Detect which cell encompasses the target text, then output its (x, y) center coordinate. 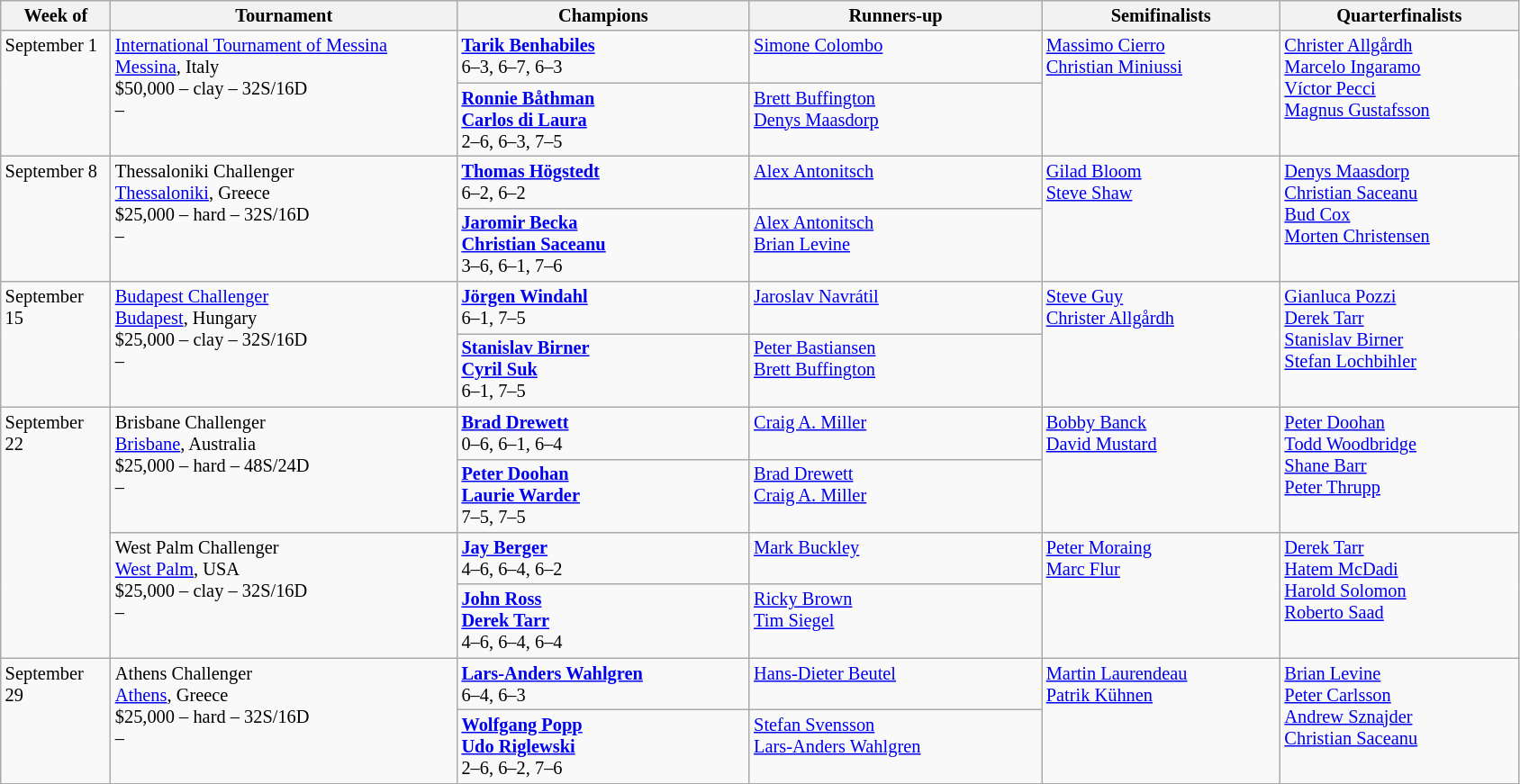
September 22 (56, 533)
Tarik Benhabiles 6–3, 6–7, 6–3 (603, 57)
International Tournament of MessinaMessina, Italy$50,000 – clay – 32S/16D – (285, 94)
Stefan Svensson Lars-Anders Wahlgren (895, 746)
Brad Drewett 0–6, 6–1, 6–4 (603, 433)
Alex Antonitsch Brian Levine (895, 245)
Jörgen Windahl 6–1, 7–5 (603, 308)
Mark Buckley (895, 558)
Jaromir Becka Christian Saceanu3–6, 6–1, 7–6 (603, 245)
Ricky Brown Tim Siegel (895, 621)
Hans-Dieter Beutel (895, 684)
Runners-up (895, 15)
Week of (56, 15)
Athens ChallengerAthens, Greece$25,000 – hard – 32S/16D – (285, 720)
Martin Laurendeau Patrik Kühnen (1162, 720)
Craig A. Miller (895, 433)
Brisbane ChallengerBrisbane, Australia$25,000 – hard – 48S/24D – (285, 470)
September 15 (56, 344)
Thomas Högstedt 6–2, 6–2 (603, 182)
Bobby Banck David Mustard (1162, 470)
Denys Maasdorp Christian Saceanu Bud Cox Morten Christensen (1399, 218)
Ronnie Båthman Carlos di Laura2–6, 6–3, 7–5 (603, 120)
Peter Doohan Todd Woodbridge Shane Barr Peter Thrupp (1399, 470)
Gilad Bloom Steve Shaw (1162, 218)
Steve Guy Christer Allgårdh (1162, 344)
September 1 (56, 94)
Brian Levine Peter Carlsson Andrew Sznajder Christian Saceanu (1399, 720)
John Ross Derek Tarr4–6, 6–4, 6–4 (603, 621)
West Palm ChallengerWest Palm, USA$25,000 – clay – 32S/16D – (285, 594)
Alex Antonitsch (895, 182)
Brad Drewett Craig A. Miller (895, 496)
Peter Moraing Marc Flur (1162, 594)
Budapest ChallengerBudapest, Hungary$25,000 – clay – 32S/16D – (285, 344)
Brett Buffington Denys Maasdorp (895, 120)
Peter Bastiansen Brett Buffington (895, 370)
Gianluca Pozzi Derek Tarr Stanislav Birner Stefan Lochbihler (1399, 344)
Peter Doohan Laurie Warder7–5, 7–5 (603, 496)
Tournament (285, 15)
September 29 (56, 720)
Derek Tarr Hatem McDadi Harold Solomon Roberto Saad (1399, 594)
Semifinalists (1162, 15)
Wolfgang Popp Udo Riglewski2–6, 6–2, 7–6 (603, 746)
Lars-Anders Wahlgren 6–4, 6–3 (603, 684)
Christer Allgårdh Marcelo Ingaramo Víctor Pecci Magnus Gustafsson (1399, 94)
Quarterfinalists (1399, 15)
Jaroslav Navrátil (895, 308)
Simone Colombo (895, 57)
Jay Berger 4–6, 6–4, 6–2 (603, 558)
Thessaloniki ChallengerThessaloniki, Greece$25,000 – hard – 32S/16D – (285, 218)
Champions (603, 15)
Stanislav Birner Cyril Suk6–1, 7–5 (603, 370)
September 8 (56, 218)
Massimo Cierro Christian Miniussi (1162, 94)
